Pinpoint the cell where the given text exists, returning its (x, y) midpoint coordinate. 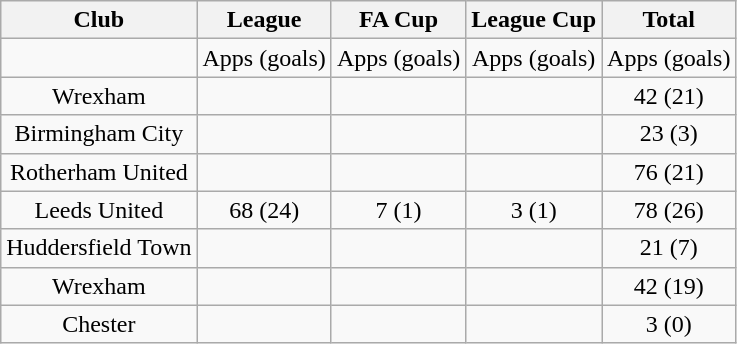
Chester (99, 324)
76 (21) (669, 172)
21 (7) (669, 248)
3 (0) (669, 324)
Rotherham United (99, 172)
League (264, 20)
Leeds United (99, 210)
FA Cup (398, 20)
League Cup (534, 20)
78 (26) (669, 210)
42 (19) (669, 286)
Birmingham City (99, 134)
Total (669, 20)
Huddersfield Town (99, 248)
68 (24) (264, 210)
42 (21) (669, 96)
7 (1) (398, 210)
23 (3) (669, 134)
3 (1) (534, 210)
Club (99, 20)
